Scan for the cell matching the given text and deliver its [x, y] coordinate at center. 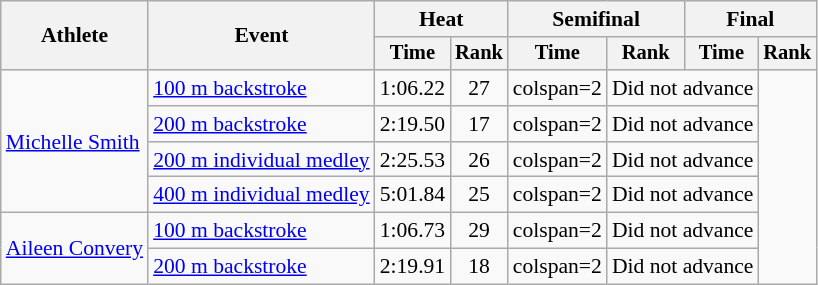
1:06.22 [412, 88]
5:01.84 [412, 195]
25 [479, 195]
Aileen Convery [74, 248]
17 [479, 124]
26 [479, 160]
1:06.73 [412, 231]
Athlete [74, 36]
Final [750, 19]
Semifinal [596, 19]
27 [479, 88]
Michelle Smith [74, 141]
29 [479, 231]
Heat [442, 19]
2:25.53 [412, 160]
2:19.91 [412, 267]
2:19.50 [412, 124]
18 [479, 267]
200 m individual medley [262, 160]
400 m individual medley [262, 195]
Event [262, 36]
